Return [x, y] of the center of cell containing provided text 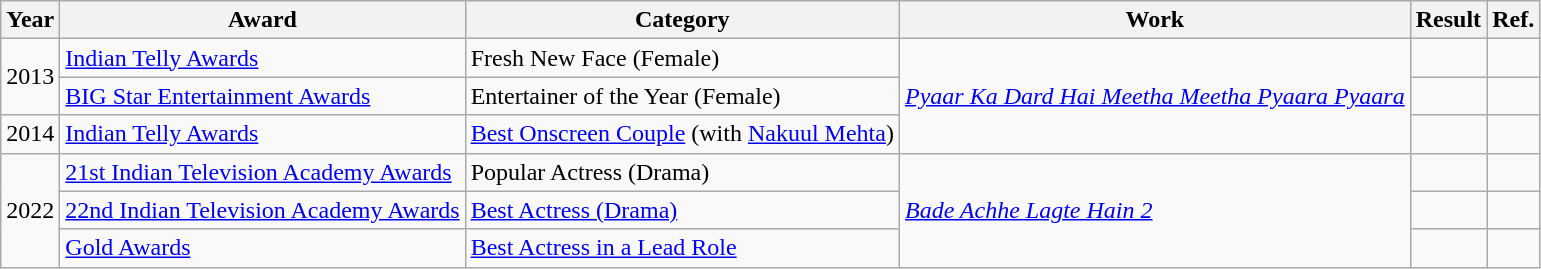
Entertainer of the Year (Female) [682, 96]
22nd Indian Television Academy Awards [262, 210]
2013 [30, 77]
2022 [30, 210]
Result [1448, 20]
Best Actress in a Lead Role [682, 248]
21st Indian Television Academy Awards [262, 172]
Award [262, 20]
Popular Actress (Drama) [682, 172]
Category [682, 20]
Best Actress (Drama) [682, 210]
Bade Achhe Lagte Hain 2 [1154, 210]
2014 [30, 134]
Best Onscreen Couple (with Nakuul Mehta) [682, 134]
Ref. [1514, 20]
BIG Star Entertainment Awards [262, 96]
Fresh New Face (Female) [682, 58]
Gold Awards [262, 248]
Year [30, 20]
Work [1154, 20]
Pyaar Ka Dard Hai Meetha Meetha Pyaara Pyaara [1154, 96]
